Locate the cell with the specified text and output its (x, y) center coordinate. 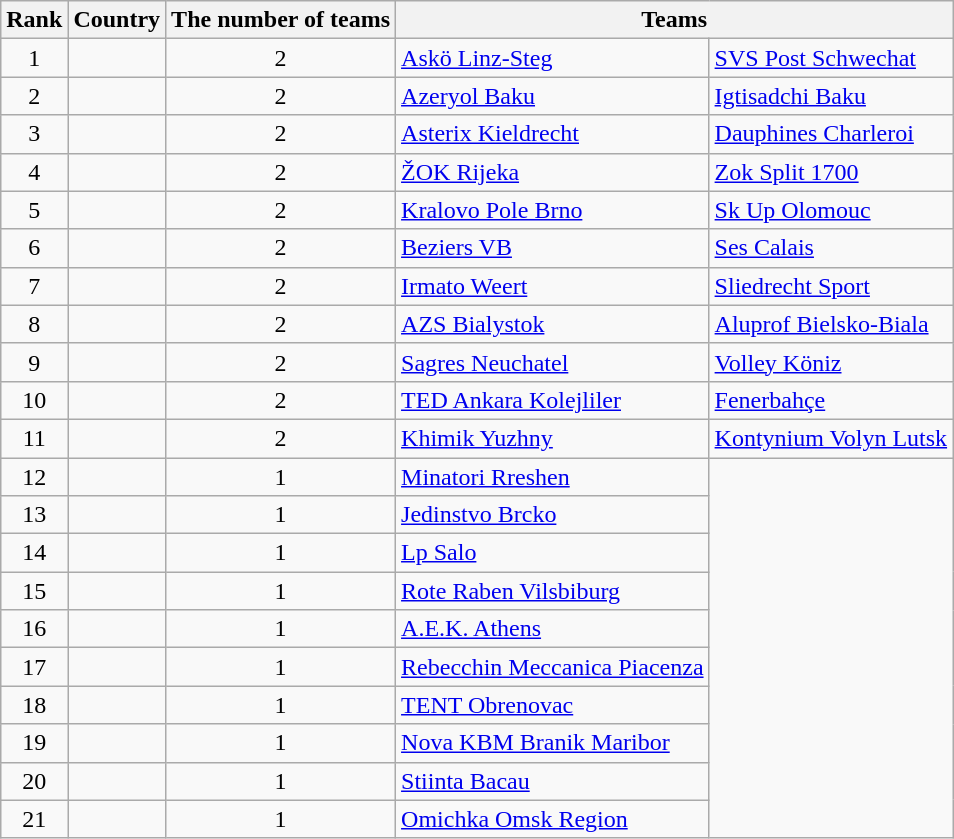
21 (34, 819)
Volley Köniz (831, 362)
The number of teams (281, 20)
Sagres Neuchatel (553, 362)
Irmato Weert (553, 286)
17 (34, 667)
A.E.K. Athens (553, 629)
Fenerbahçe (831, 400)
SVS Post Schwechat (831, 58)
Ses Calais (831, 248)
Azeryol Baku (553, 96)
Askö Linz-Steg (553, 58)
Country (117, 20)
4 (34, 172)
Sk Up Olomouc (831, 210)
Nova KBM Branik Maribor (553, 743)
13 (34, 515)
Kontynium Volyn Lutsk (831, 438)
TED Ankara Kolejliler (553, 400)
10 (34, 400)
Omichka Omsk Region (553, 819)
Minatori Rreshen (553, 477)
Zok Split 1700 (831, 172)
Sliedrecht Sport (831, 286)
18 (34, 705)
9 (34, 362)
ŽOK Rijeka (553, 172)
Asterix Kieldrecht (553, 134)
Dauphines Charleroi (831, 134)
20 (34, 781)
Rank (34, 20)
19 (34, 743)
5 (34, 210)
AZS Bialystok (553, 324)
Rebecchin Meccanica Piacenza (553, 667)
TENT Obrenovac (553, 705)
16 (34, 629)
7 (34, 286)
Jedinstvo Brcko (553, 515)
Beziers VB (553, 248)
11 (34, 438)
12 (34, 477)
6 (34, 248)
Rote Raben Vilsbiburg (553, 591)
Igtisadchi Baku (831, 96)
Lp Salo (553, 553)
Teams (674, 20)
Kralovo Pole Brno (553, 210)
8 (34, 324)
14 (34, 553)
3 (34, 134)
Khimik Yuzhny (553, 438)
Stiinta Bacau (553, 781)
Aluprof Bielsko-Biala (831, 324)
15 (34, 591)
